From the cell containing the given text, extract its center point as [X, Y] coordinate. 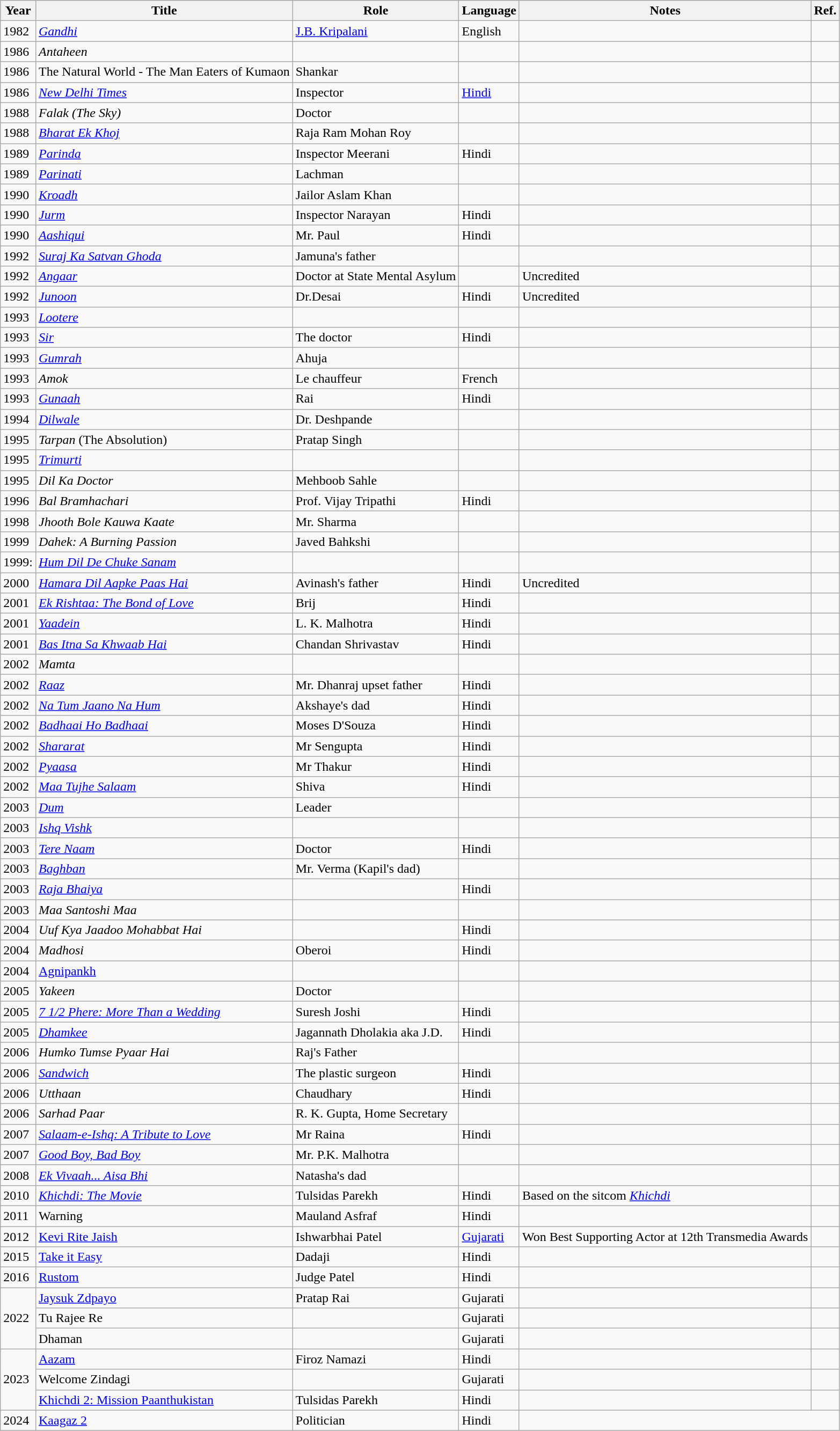
Hum Dil De Chuke Sanam [164, 562]
Dum [164, 807]
Baghban [164, 868]
Aazam [164, 1359]
Mr. P.K. Malhotra [376, 1155]
Suresh Joshi [376, 1012]
2023 [18, 1379]
Suraj Ka Satvan Ghoda [164, 256]
Raaz [164, 685]
Leader [376, 807]
Gumrah [164, 358]
J.B. Kripalani [376, 31]
Uuf Kya Jaadoo Mohabbat Hai [164, 930]
Khichdi 2: Mission Paanthukistan [164, 1400]
2011 [18, 1216]
Mr Raina [376, 1134]
Lootere [164, 317]
Doctor at State Mental Asylum [376, 276]
Ahuja [376, 358]
Trimurti [164, 460]
Dhamkee [164, 1032]
Shiva [376, 787]
Mr Thakur [376, 766]
Tu Rajee Re [164, 1318]
Based on the sitcom Khichdi [665, 1195]
Dahek: A Burning Passion [164, 542]
Take it Easy [164, 1257]
Raja Ram Mohan Roy [376, 133]
English [489, 31]
The plastic surgeon [376, 1073]
Kaagaz 2 [164, 1420]
Salaam-e-Ishq: A Tribute to Love [164, 1134]
Politician [376, 1420]
Mamta [164, 665]
Dr. Deshpande [376, 419]
The doctor [376, 338]
Inspector Narayan [376, 215]
French [489, 378]
Maa Tujhe Salaam [164, 787]
Humko Tumse Pyaar Hai [164, 1053]
Good Boy, Bad Boy [164, 1155]
Ref. [826, 11]
Avinash's father [376, 582]
Jhooth Bole Kauwa Kaate [164, 521]
Judge Patel [376, 1277]
Dhaman [164, 1339]
Mr. Verma (Kapil's dad) [376, 868]
Inspector Meerani [376, 154]
Pyaasa [164, 766]
Dr.Desai [376, 297]
Dilwale [164, 419]
Ishq Vishk [164, 828]
R. K. Gupta, Home Secretary [376, 1114]
Mr Sengupta [376, 746]
Bal Bramhachari [164, 501]
Na Tum Jaano Na Hum [164, 705]
Badhaai Ho Badhaai [164, 726]
Role [376, 11]
2008 [18, 1175]
2024 [18, 1420]
Junoon [164, 297]
2022 [18, 1318]
Jurm [164, 215]
Raja Bhaiya [164, 889]
Jamuna's father [376, 256]
1982 [18, 31]
The Natural World - The Man Eaters of Kumaon [164, 72]
2000 [18, 582]
Oberoi [376, 951]
Jailor Aslam Khan [376, 194]
1999 [18, 542]
Amok [164, 378]
Firoz Namazi [376, 1359]
Won Best Supporting Actor at 12th Transmedia Awards [665, 1236]
Khichdi: The Movie [164, 1195]
Brij [376, 603]
Inspector [376, 92]
Yaadein [164, 624]
Shararat [164, 746]
Mauland Asfraf [376, 1216]
1994 [18, 419]
Bharat Ek Khoj [164, 133]
Yakeen [164, 991]
Javed Bahkshi [376, 542]
2015 [18, 1257]
Bas Itna Sa Khwaab Hai [164, 644]
Madhosi [164, 951]
Antaheen [164, 52]
Dadaji [376, 1257]
Shankar [376, 72]
Kroadh [164, 194]
1998 [18, 521]
Language [489, 11]
Moses D'Souza [376, 726]
New Delhi Times [164, 92]
7 1/2 Phere: More Than a Wedding [164, 1012]
Title [164, 11]
Parinati [164, 174]
Welcome Zindagi [164, 1379]
Year [18, 11]
Sarhad Paar [164, 1114]
Utthaan [164, 1093]
Jagannath Dholakia aka J.D. [376, 1032]
2012 [18, 1236]
Lachman [376, 174]
Kevi Rite Jaish [164, 1236]
Mr. Dhanraj upset father [376, 685]
Sandwich [164, 1073]
Dil Ka Doctor [164, 480]
Pratap Singh [376, 440]
Jaysuk Zdpayo [164, 1298]
Hamara Dil Aapke Paas Hai [164, 582]
Prof. Vijay Tripathi [376, 501]
Aashiqui [164, 235]
Warning [164, 1216]
Gandhi [164, 31]
Maa Santoshi Maa [164, 910]
Gunaah [164, 399]
Akshaye's dad [376, 705]
Natasha's dad [376, 1175]
Pratap Rai [376, 1298]
Rustom [164, 1277]
Ek Vivaah... Aisa Bhi [164, 1175]
Tere Naam [164, 848]
Falak (The Sky) [164, 113]
Mr. Paul [376, 235]
Chaudhary [376, 1093]
Parinda [164, 154]
Ishwarbhai Patel [376, 1236]
L. K. Malhotra [376, 624]
Tarpan (The Absolution) [164, 440]
Ek Rishtaa: The Bond of Love [164, 603]
Chandan Shrivastav [376, 644]
Notes [665, 11]
Rai [376, 399]
Raj's Father [376, 1053]
Mr. Sharma [376, 521]
Agnipankh [164, 971]
Le chauffeur [376, 378]
2010 [18, 1195]
2016 [18, 1277]
Sir [164, 338]
1996 [18, 501]
Angaar [164, 276]
Mehboob Sahle [376, 480]
1999: [18, 562]
